Find where the given text appears and provide that cell's center as [X, Y] coordinate. 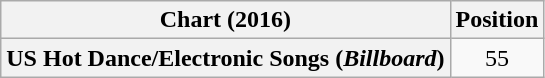
US Hot Dance/Electronic Songs (Billboard) [226, 58]
55 [497, 58]
Chart (2016) [226, 20]
Position [497, 20]
